Locate the cell with the specified text and output its [X, Y] center coordinate. 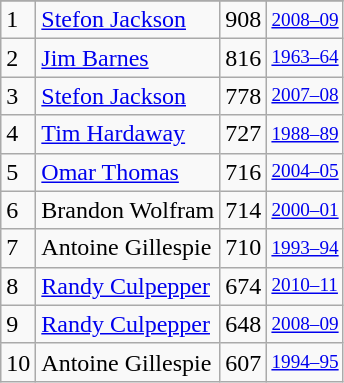
674 [244, 286]
2 [18, 58]
Jim Barnes [128, 58]
2000–01 [305, 210]
714 [244, 210]
9 [18, 324]
Tim Hardaway [128, 134]
1963–64 [305, 58]
908 [244, 20]
710 [244, 248]
1993–94 [305, 248]
1 [18, 20]
Omar Thomas [128, 172]
716 [244, 172]
2004–05 [305, 172]
6 [18, 210]
816 [244, 58]
3 [18, 96]
Brandon Wolfram [128, 210]
1994–95 [305, 362]
4 [18, 134]
10 [18, 362]
2007–08 [305, 96]
8 [18, 286]
1988–89 [305, 134]
2010–11 [305, 286]
607 [244, 362]
7 [18, 248]
778 [244, 96]
648 [244, 324]
727 [244, 134]
5 [18, 172]
